Capture the cell that displays the provided text and extract its [X, Y] central coordinate. 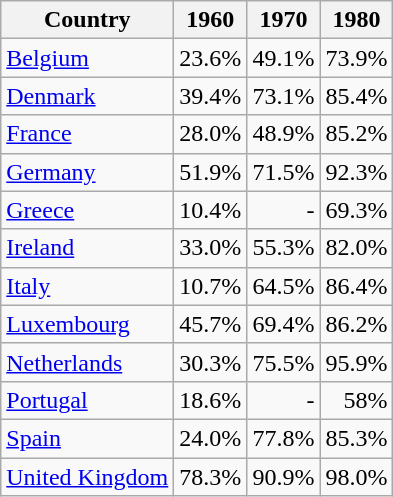
90.9% [284, 477]
73.1% [284, 96]
Greece [88, 210]
98.0% [356, 477]
86.2% [356, 324]
France [88, 134]
33.0% [210, 248]
1970 [284, 20]
75.5% [284, 362]
85.2% [356, 134]
Denmark [88, 96]
1960 [210, 20]
Luxembourg [88, 324]
95.9% [356, 362]
55.3% [284, 248]
23.6% [210, 58]
92.3% [356, 172]
Netherlands [88, 362]
24.0% [210, 438]
Portugal [88, 400]
82.0% [356, 248]
85.3% [356, 438]
49.1% [284, 58]
18.6% [210, 400]
28.0% [210, 134]
86.4% [356, 286]
45.7% [210, 324]
69.4% [284, 324]
39.4% [210, 96]
64.5% [284, 286]
69.3% [356, 210]
58% [356, 400]
Italy [88, 286]
73.9% [356, 58]
Ireland [88, 248]
10.7% [210, 286]
48.9% [284, 134]
1980 [356, 20]
United Kingdom [88, 477]
77.8% [284, 438]
71.5% [284, 172]
30.3% [210, 362]
Country [88, 20]
Belgium [88, 58]
85.4% [356, 96]
51.9% [210, 172]
Spain [88, 438]
78.3% [210, 477]
10.4% [210, 210]
Germany [88, 172]
